Pinpoint the cell where the given text exists, returning its (x, y) midpoint coordinate. 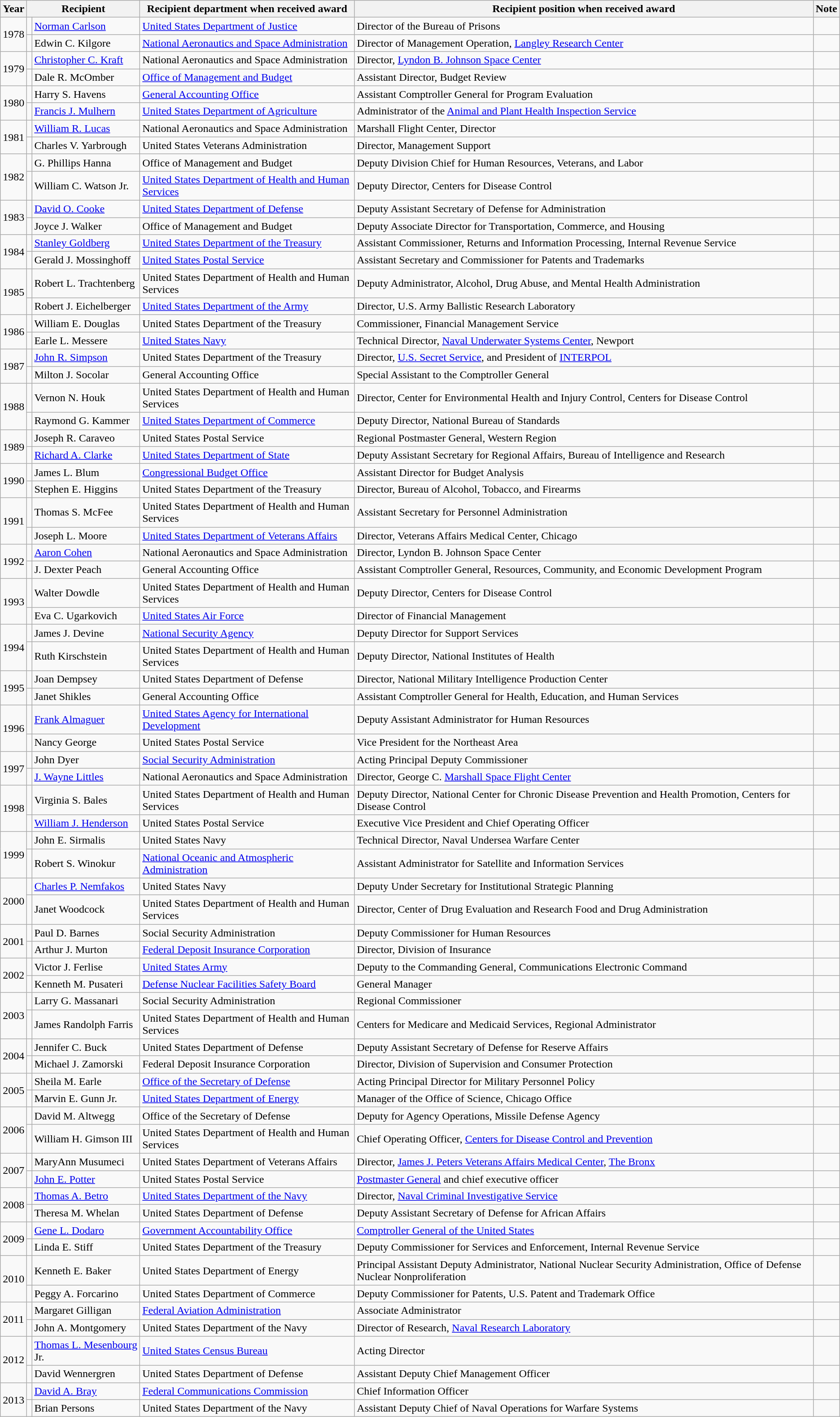
Special Assistant to the Comptroller General (584, 375)
Stephen E. Higgins (86, 489)
Deputy Commissioner for Patents, U.S. Patent and Trademark Office (584, 1294)
1989 (13, 446)
Assistant Comptroller General for Health, Education, and Human Services (584, 696)
1995 (13, 688)
National Oceanic and Atmospheric Administration (247, 863)
Joyce J. Walker (86, 226)
Director, U.S. Secret Service, and President of INTERPOL (584, 358)
John Dyer (86, 760)
2003 (13, 1016)
Federal Communications Commission (247, 1391)
Deputy Director, National Institutes of Health (584, 656)
Chief Information Officer (584, 1391)
Paul D. Barnes (86, 933)
Arthur J. Murton (86, 950)
Margaret Gilligan (86, 1311)
United States Census Bureau (247, 1351)
Director of Management Operation, Langley Research Center (584, 43)
Postmaster General and chief executive officer (584, 1179)
Executive Vice President and Chief Operating Officer (584, 823)
United States Agency for International Development (247, 720)
Thomas A. Betro (86, 1196)
Brian Persons (86, 1408)
Assistant Secretary and Commissioner for Patents and Trademarks (584, 260)
United States Army (247, 967)
Janet Woodcock (86, 910)
United States Department of the Army (247, 306)
Thomas S. McFee (86, 512)
William H. Gimson III (86, 1139)
Associate Administrator (584, 1311)
Charles V. Yarbrough (86, 145)
1997 (13, 768)
J. Dexter Peach (86, 570)
Raymond G. Kammer (86, 421)
Virginia S. Bales (86, 800)
Stanley Goldberg (86, 243)
Note (827, 9)
Richard A. Clarke (86, 455)
1999 (13, 854)
1992 (13, 561)
J. Wayne Littles (86, 777)
Theresa M. Whelan (86, 1213)
Earle L. Messere (86, 341)
Principal Assistant Deputy Administrator, National Nuclear Security Administration, Office of Defense Nuclear Nonproliferation (584, 1271)
Assistant Commissioner, Returns and Information Processing, Internal Revenue Service (584, 243)
Assistant Administrator for Satellite and Information Services (584, 863)
James J. Devine (86, 633)
MaryAnn Musumeci (86, 1162)
Larry G. Massanari (86, 1001)
Dale R. McOmber (86, 77)
Acting Principal Director for Military Personnel Policy (584, 1081)
Joan Dempsey (86, 679)
Director, Veterans Affairs Medical Center, Chicago (584, 535)
Linda E. Stiff (86, 1247)
General Manager (584, 984)
Deputy to the Commanding General, Communications Electronic Command (584, 967)
Walter Dowdle (86, 593)
Centers for Medicare and Medicaid Services, Regional Administrator (584, 1024)
2007 (13, 1170)
Harry S. Havens (86, 94)
Deputy Commissioner for Human Resources (584, 933)
Robert S. Winokur (86, 863)
Kenneth M. Pusateri (86, 984)
2012 (13, 1360)
United States Department of State (247, 455)
United States Veterans Administration (247, 145)
Vernon N. Houk (86, 398)
Deputy Assistant Administrator for Human Resources (584, 720)
Robert J. Eichelberger (86, 306)
Director, George C. Marshall Space Flight Center (584, 777)
Director of Financial Management (584, 616)
G. Phillips Hanna (86, 162)
Gerald J. Mossinghoff (86, 260)
Deputy Assistant Secretary of Defense for African Affairs (584, 1213)
Regional Postmaster General, Western Region (584, 438)
Deputy Director, National Bureau of Standards (584, 421)
2002 (13, 975)
Deputy for Agency Operations, Missile Defense Agency (584, 1115)
William C. Watson Jr. (86, 186)
Commissioner, Financial Management Service (584, 324)
United States Department of Agriculture (247, 111)
Kenneth E. Baker (86, 1271)
Marshall Flight Center, Director (584, 128)
William R. Lucas (86, 128)
Frank Almaguer (86, 720)
David A. Bray (86, 1391)
Assistant Comptroller General for Program Evaluation (584, 94)
Manager of the Office of Science, Chicago Office (584, 1098)
Director, Division of Supervision and Consumer Protection (584, 1064)
Recipient (83, 9)
1994 (13, 648)
Congressional Budget Office (247, 472)
Technical Director, Naval Undersea Warfare Center (584, 840)
Deputy Director, National Center for Chronic Disease Prevention and Health Promotion, Centers for Disease Control (584, 800)
1982 (13, 177)
Assistant Director, Budget Review (584, 77)
Assistant Deputy Chief of Naval Operations for Warfare Systems (584, 1408)
1986 (13, 332)
John E. Potter (86, 1179)
David M. Altwegg (86, 1115)
Nancy George (86, 743)
Francis J. Mulhern (86, 111)
Assistant Comptroller General, Resources, Community, and Economic Development Program (584, 570)
2001 (13, 941)
United States Department of Justice (247, 26)
2006 (13, 1130)
United States Air Force (247, 616)
1988 (13, 407)
Deputy Commissioner for Services and Enforcement, Internal Revenue Service (584, 1247)
1978 (13, 35)
2005 (13, 1090)
Recipient position when received award (584, 9)
1990 (13, 481)
Robert L. Trachtenberg (86, 284)
Assistant Director for Budget Analysis (584, 472)
Victor J. Ferlise (86, 967)
Michael J. Zamorski (86, 1064)
2011 (13, 1319)
Ruth Kirschstein (86, 656)
Charles P. Nemfakos (86, 887)
Recipient department when received award (247, 9)
National Security Agency (247, 633)
Milton J. Socolar (86, 375)
David Wennergren (86, 1374)
Director, U.S. Army Ballistic Research Laboratory (584, 306)
Director of the Bureau of Prisons (584, 26)
David O. Cooke (86, 209)
Director, National Military Intelligence Production Center (584, 679)
Deputy Under Secretary for Institutional Strategic Planning (584, 887)
Deputy Director for Support Services (584, 633)
William E. Douglas (86, 324)
1984 (13, 252)
Janet Shikles (86, 696)
Peggy A. Forcarino (86, 1294)
Comptroller General of the United States (584, 1230)
1981 (13, 137)
2008 (13, 1205)
Vice President for the Northeast Area (584, 743)
Director, James J. Peters Veterans Affairs Medical Center, The Bronx (584, 1162)
Government Accountability Office (247, 1230)
Director, Bureau of Alcohol, Tobacco, and Firearms (584, 489)
1979 (13, 69)
Assistant Secretary for Personnel Administration (584, 512)
1987 (13, 366)
Deputy Assistant Secretary for Regional Affairs, Bureau of Intelligence and Research (584, 455)
James Randolph Farris (86, 1024)
James L. Blum (86, 472)
John R. Simpson (86, 358)
Federal Aviation Administration (247, 1311)
Director of Research, Naval Research Laboratory (584, 1328)
Deputy Division Chief for Human Resources, Veterans, and Labor (584, 162)
1998 (13, 809)
Edwin C. Kilgore (86, 43)
Jennifer C. Buck (86, 1047)
Director, Division of Insurance (584, 950)
Administrator of the Animal and Plant Health Inspection Service (584, 111)
Deputy Associate Director for Transportation, Commerce, and Housing (584, 226)
Joseph R. Caraveo (86, 438)
1991 (13, 520)
Norman Carlson (86, 26)
Acting Director (584, 1351)
1996 (13, 728)
Defense Nuclear Facilities Safety Board (247, 984)
Director, Center for Environmental Health and Injury Control, Centers for Disease Control (584, 398)
Technical Director, Naval Underwater Systems Center, Newport (584, 341)
Director, Center of Drug Evaluation and Research Food and Drug Administration (584, 910)
Assistant Deputy Chief Management Officer (584, 1374)
2000 (13, 901)
William J. Henderson (86, 823)
Director, Management Support (584, 145)
1980 (13, 103)
John E. Sirmalis (86, 840)
Aaron Cohen (86, 553)
2009 (13, 1239)
2004 (13, 1056)
Regional Commissioner (584, 1001)
2013 (13, 1400)
Joseph L. Moore (86, 535)
Acting Principal Deputy Commissioner (584, 760)
Year (13, 9)
1985 (13, 292)
1993 (13, 601)
Deputy Assistant Secretary of Defense for Reserve Affairs (584, 1047)
Director, Naval Criminal Investigative Service (584, 1196)
Eva C. Ugarkovich (86, 616)
Sheila M. Earle (86, 1081)
1983 (13, 217)
Thomas L. Mesenbourg Jr. (86, 1351)
Chief Operating Officer, Centers for Disease Control and Prevention (584, 1139)
Deputy Assistant Secretary of Defense for Administration (584, 209)
Christopher C. Kraft (86, 60)
2010 (13, 1279)
Marvin E. Gunn Jr. (86, 1098)
Gene L. Dodaro (86, 1230)
Deputy Administrator, Alcohol, Drug Abuse, and Mental Health Administration (584, 284)
John A. Montgomery (86, 1328)
